From the cell containing the given text, extract its center point as (X, Y) coordinate. 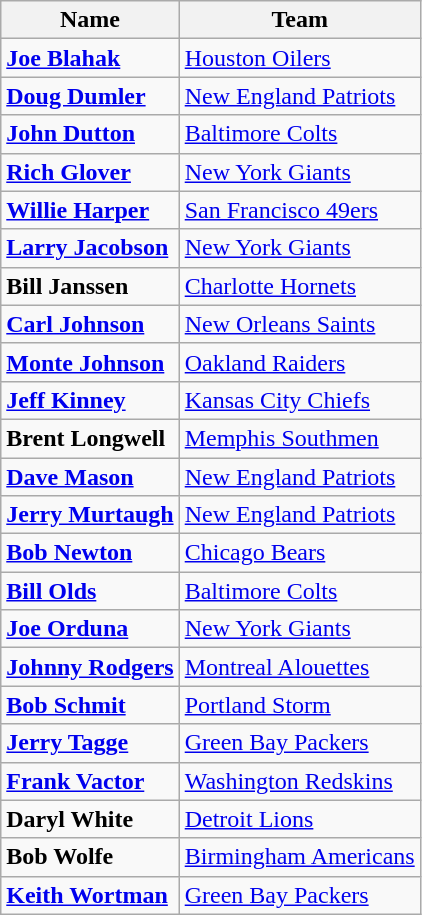
Memphis Southmen (300, 438)
Houston Oilers (300, 58)
Joe Orduna (90, 629)
Monte Johnson (90, 362)
Jerry Murtaugh (90, 515)
Team (300, 20)
Bill Olds (90, 591)
Portland Storm (300, 705)
Daryl White (90, 819)
Doug Dumler (90, 96)
Name (90, 20)
San Francisco 49ers (300, 210)
New Orleans Saints (300, 324)
Detroit Lions (300, 819)
Larry Jacobson (90, 248)
Bob Schmit (90, 705)
Bob Newton (90, 553)
Birmingham Americans (300, 857)
Carl Johnson (90, 324)
Willie Harper (90, 210)
John Dutton (90, 134)
Jerry Tagge (90, 743)
Bob Wolfe (90, 857)
Oakland Raiders (300, 362)
Frank Vactor (90, 781)
Rich Glover (90, 172)
Washington Redskins (300, 781)
Chicago Bears (300, 553)
Joe Blahak (90, 58)
Jeff Kinney (90, 400)
Brent Longwell (90, 438)
Montreal Alouettes (300, 667)
Kansas City Chiefs (300, 400)
Keith Wortman (90, 895)
Dave Mason (90, 477)
Charlotte Hornets (300, 286)
Bill Janssen (90, 286)
Johnny Rodgers (90, 667)
